Search for the cell housing the specified text and yield its (X, Y) center coordinate. 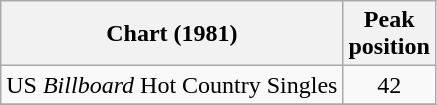
Peakposition (389, 34)
US Billboard Hot Country Singles (172, 85)
Chart (1981) (172, 34)
42 (389, 85)
